Provide the (x, y) coordinate of the cell's center where the given text is located.  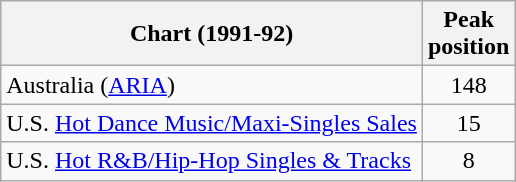
U.S. Hot Dance Music/Maxi-Singles Sales (212, 123)
148 (468, 85)
8 (468, 161)
Australia (ARIA) (212, 85)
Peakposition (468, 34)
Chart (1991-92) (212, 34)
U.S. Hot R&B/Hip-Hop Singles & Tracks (212, 161)
15 (468, 123)
